Search for the cell housing the specified text and yield its (x, y) center coordinate. 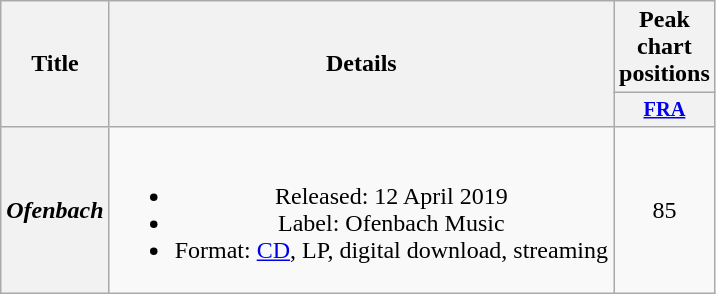
Peak chart positions (665, 47)
Released: 12 April 2019Label: Ofenbach MusicFormat: CD, LP, digital download, streaming (361, 210)
Details (361, 64)
Title (55, 64)
85 (665, 210)
FRA (665, 110)
Ofenbach (55, 210)
